Find where the given text appears and provide that cell's center as [X, Y] coordinate. 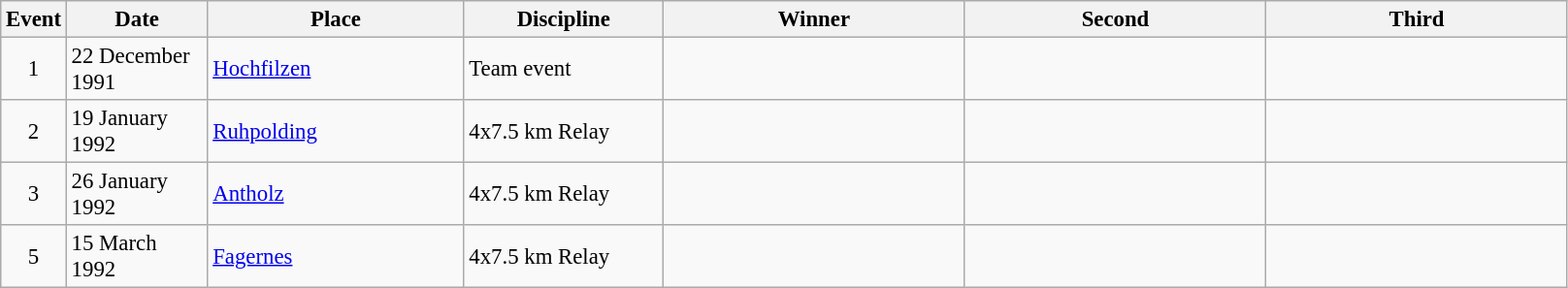
3 [34, 194]
15 March 1992 [137, 256]
22 December 1991 [137, 70]
Place [336, 19]
Team event [564, 70]
Third [1417, 19]
5 [34, 256]
19 January 1992 [137, 132]
Fagernes [336, 256]
Second [1116, 19]
Ruhpolding [336, 132]
Discipline [564, 19]
Event [34, 19]
Winner [815, 19]
1 [34, 70]
Antholz [336, 194]
26 January 1992 [137, 194]
Date [137, 19]
2 [34, 132]
Hochfilzen [336, 70]
